Return [X, Y] of the center of cell containing provided text 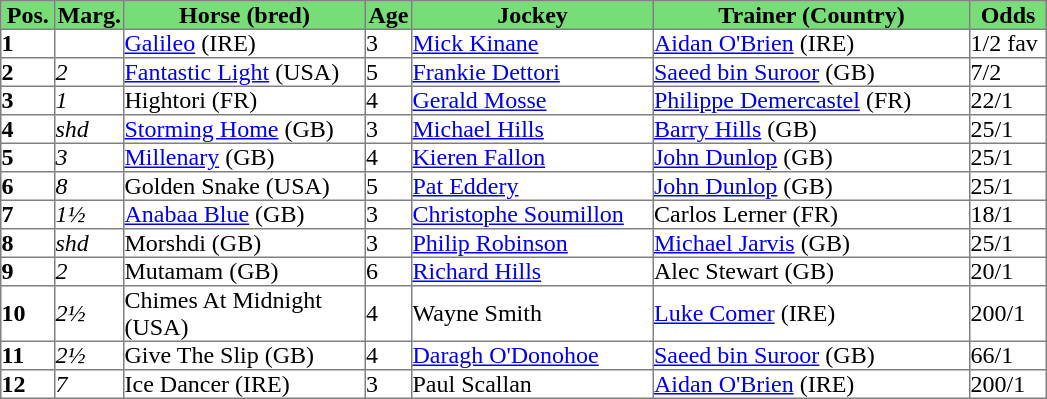
Daragh O'Donohoe [533, 355]
Jockey [533, 15]
Marg. [90, 15]
Trainer (Country) [811, 15]
Give The Slip (GB) [245, 355]
Storming Home (GB) [245, 129]
Golden Snake (USA) [245, 186]
Fantastic Light (USA) [245, 72]
Barry Hills (GB) [811, 129]
Paul Scallan [533, 384]
Philippe Demercastel (FR) [811, 100]
20/1 [1008, 271]
Richard Hills [533, 271]
Pat Eddery [533, 186]
Christophe Soumillon [533, 214]
11 [28, 355]
Anabaa Blue (GB) [245, 214]
66/1 [1008, 355]
Morshdi (GB) [245, 243]
Michael Hills [533, 129]
Hightori (FR) [245, 100]
Ice Dancer (IRE) [245, 384]
Wayne Smith [533, 314]
Luke Comer (IRE) [811, 314]
7/2 [1008, 72]
9 [28, 271]
Mutamam (GB) [245, 271]
Millenary (GB) [245, 157]
Philip Robinson [533, 243]
Carlos Lerner (FR) [811, 214]
12 [28, 384]
Age [388, 15]
Alec Stewart (GB) [811, 271]
Mick Kinane [533, 43]
Frankie Dettori [533, 72]
Chimes At Midnight (USA) [245, 314]
Galileo (IRE) [245, 43]
Michael Jarvis (GB) [811, 243]
Kieren Fallon [533, 157]
Odds [1008, 15]
1/2 fav [1008, 43]
18/1 [1008, 214]
22/1 [1008, 100]
Gerald Mosse [533, 100]
10 [28, 314]
Pos. [28, 15]
Horse (bred) [245, 15]
1½ [90, 214]
